Output the (x, y) coordinate of the center of the cell containing the given text.  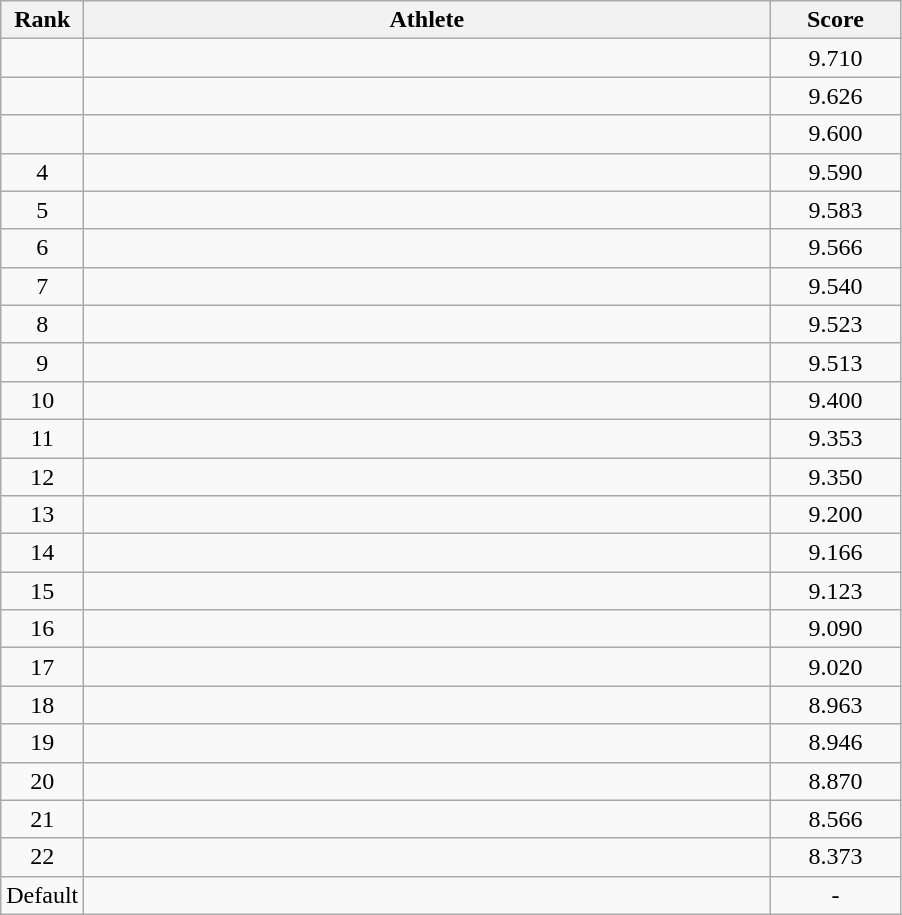
9.090 (836, 629)
9.020 (836, 667)
8.373 (836, 857)
6 (42, 248)
Athlete (427, 20)
16 (42, 629)
4 (42, 172)
- (836, 895)
Default (42, 895)
9.513 (836, 362)
8.946 (836, 743)
Rank (42, 20)
9.166 (836, 553)
9.583 (836, 210)
9.350 (836, 477)
15 (42, 591)
8.870 (836, 781)
9.353 (836, 438)
22 (42, 857)
19 (42, 743)
13 (42, 515)
12 (42, 477)
10 (42, 400)
9.590 (836, 172)
9.710 (836, 58)
14 (42, 553)
9.540 (836, 286)
9.400 (836, 400)
9.600 (836, 134)
8.566 (836, 819)
17 (42, 667)
11 (42, 438)
7 (42, 286)
8.963 (836, 705)
9.123 (836, 591)
18 (42, 705)
20 (42, 781)
21 (42, 819)
Score (836, 20)
9.626 (836, 96)
9 (42, 362)
9.566 (836, 248)
9.523 (836, 324)
8 (42, 324)
9.200 (836, 515)
5 (42, 210)
